Capture the cell that displays the provided text and extract its (x, y) central coordinate. 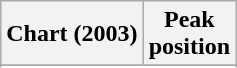
Chart (2003) (72, 34)
Peakposition (189, 34)
